Scan for the cell matching the given text and deliver its [x, y] coordinate at center. 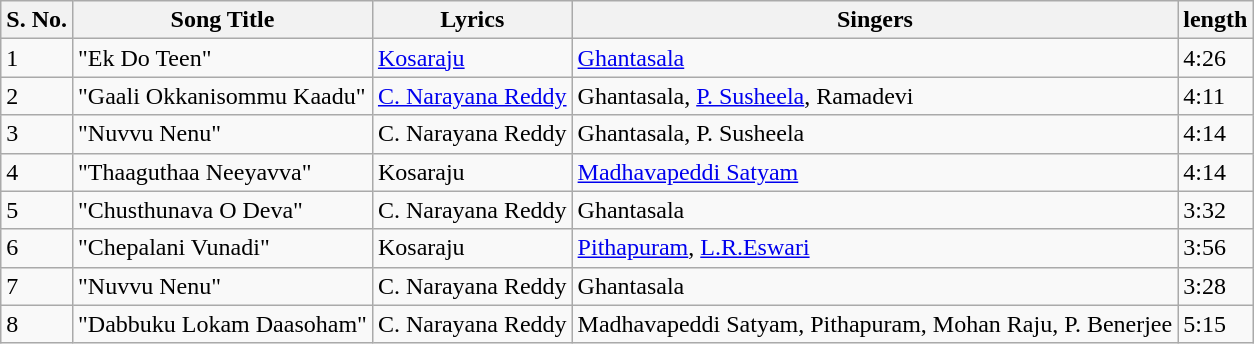
5:15 [1216, 324]
Pithapuram, L.R.Eswari [875, 248]
7 [37, 286]
"Ek Do Teen" [222, 58]
"Gaali Okkanisommu Kaadu" [222, 96]
5 [37, 210]
4:11 [1216, 96]
"Thaaguthaa Neeyavva" [222, 172]
Song Title [222, 20]
1 [37, 58]
3:56 [1216, 248]
2 [37, 96]
"Dabbuku Lokam Daasoham" [222, 324]
"Chepalani Vunadi" [222, 248]
"Chusthunava O Deva" [222, 210]
6 [37, 248]
Singers [875, 20]
Madhavapeddi Satyam, Pithapuram, Mohan Raju, P. Benerjee [875, 324]
Madhavapeddi Satyam [875, 172]
Ghantasala, P. Susheela [875, 134]
Ghantasala, P. Susheela, Ramadevi [875, 96]
3 [37, 134]
8 [37, 324]
S. No. [37, 20]
4 [37, 172]
3:28 [1216, 286]
length [1216, 20]
3:32 [1216, 210]
Lyrics [472, 20]
4:26 [1216, 58]
